Return the (X, Y) coordinate for the center point of the cell that contains the specified text.  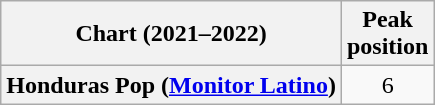
Honduras Pop (Monitor Latino) (172, 85)
Peakposition (387, 34)
6 (387, 85)
Chart (2021–2022) (172, 34)
